Return the [X, Y] coordinate for the center point of the cell that contains the specified text.  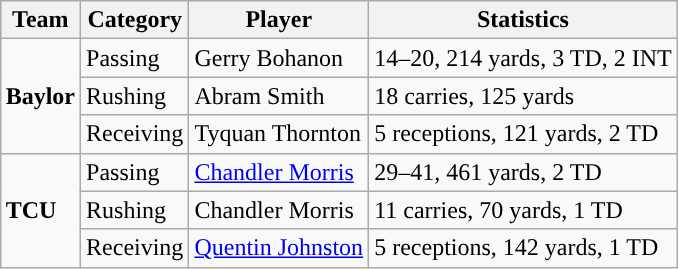
Statistics [524, 20]
Tyquan Thornton [279, 134]
TCU [40, 210]
Baylor [40, 96]
Category [135, 20]
14–20, 214 yards, 3 TD, 2 INT [524, 58]
29–41, 461 yards, 2 TD [524, 172]
Team [40, 20]
5 receptions, 121 yards, 2 TD [524, 134]
Gerry Bohanon [279, 58]
11 carries, 70 yards, 1 TD [524, 210]
18 carries, 125 yards [524, 96]
Abram Smith [279, 96]
5 receptions, 142 yards, 1 TD [524, 248]
Player [279, 20]
Quentin Johnston [279, 248]
